Extract the (x, y) coordinate from the center of the cell holding the provided text.  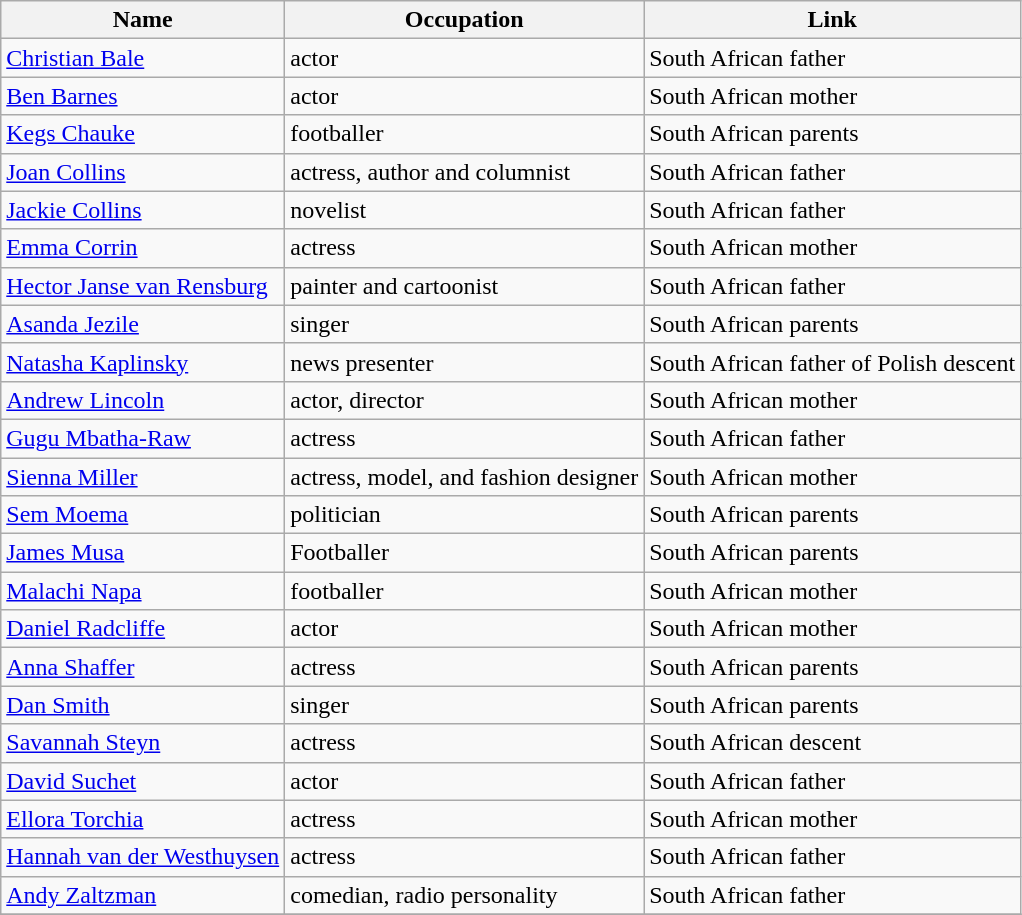
Ellora Torchia (143, 819)
Name (143, 20)
Joan Collins (143, 172)
Asanda Jezile (143, 324)
Christian Bale (143, 58)
Daniel Radcliffe (143, 629)
Gugu Mbatha-Raw (143, 438)
South African father of Polish descent (832, 362)
South African descent (832, 743)
Kegs Chauke (143, 134)
Sem Moema (143, 515)
politician (464, 515)
James Musa (143, 553)
Anna Shaffer (143, 667)
Hector Janse van Rensburg (143, 286)
Hannah van der Westhuysen (143, 857)
actress, author and columnist (464, 172)
Savannah Steyn (143, 743)
painter and cartoonist (464, 286)
Footballer (464, 553)
Natasha Kaplinsky (143, 362)
actress, model, and fashion designer (464, 477)
Link (832, 20)
David Suchet (143, 781)
news presenter (464, 362)
Emma Corrin (143, 248)
Andy Zaltzman (143, 895)
Jackie Collins (143, 210)
Andrew Lincoln (143, 400)
Dan Smith (143, 705)
actor, director (464, 400)
Occupation (464, 20)
novelist (464, 210)
Ben Barnes (143, 96)
Sienna Miller (143, 477)
Malachi Napa (143, 591)
comedian, radio personality (464, 895)
